Provide the (X, Y) coordinate of the cell's center where the given text is located.  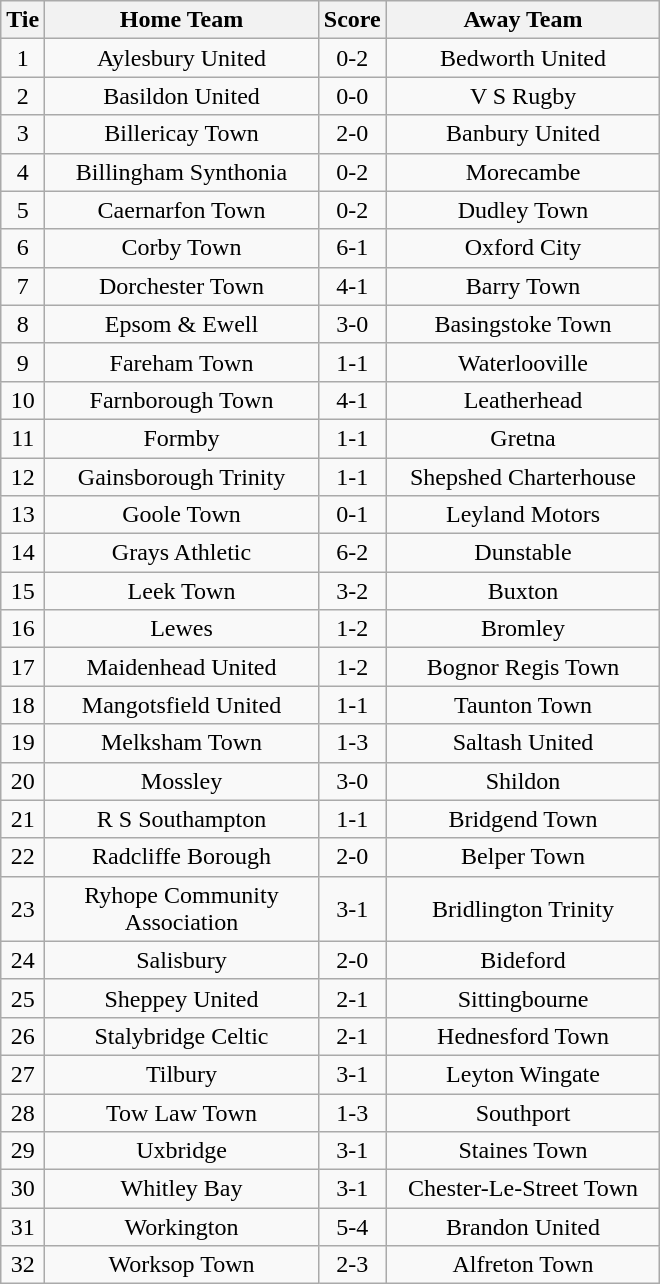
23 (23, 908)
Staines Town (523, 1151)
Corby Town (182, 248)
Morecambe (523, 172)
17 (23, 667)
Gretna (523, 438)
Leatherhead (523, 400)
Taunton Town (523, 705)
Ryhope Community Association (182, 908)
5-4 (352, 1227)
21 (23, 819)
Worksop Town (182, 1265)
Salisbury (182, 960)
30 (23, 1189)
Bedworth United (523, 58)
3 (23, 134)
22 (23, 857)
Tow Law Town (182, 1113)
Uxbridge (182, 1151)
Hednesford Town (523, 1036)
0-1 (352, 515)
Belper Town (523, 857)
Dudley Town (523, 210)
Chester-Le-Street Town (523, 1189)
Leyland Motors (523, 515)
6 (23, 248)
1 (23, 58)
Sittingbourne (523, 998)
Radcliffe Borough (182, 857)
Farnborough Town (182, 400)
Whitley Bay (182, 1189)
Banbury United (523, 134)
31 (23, 1227)
Dunstable (523, 553)
R S Southampton (182, 819)
11 (23, 438)
Bognor Regis Town (523, 667)
2 (23, 96)
Goole Town (182, 515)
27 (23, 1074)
16 (23, 629)
10 (23, 400)
Bromley (523, 629)
Alfreton Town (523, 1265)
Shepshed Charterhouse (523, 477)
15 (23, 591)
Billericay Town (182, 134)
Score (352, 20)
Home Team (182, 20)
Fareham Town (182, 362)
20 (23, 781)
24 (23, 960)
Basingstoke Town (523, 324)
Gainsborough Trinity (182, 477)
Grays Athletic (182, 553)
Mangotsfield United (182, 705)
6-2 (352, 553)
Shildon (523, 781)
2-3 (352, 1265)
18 (23, 705)
Basildon United (182, 96)
29 (23, 1151)
Away Team (523, 20)
Epsom & Ewell (182, 324)
Saltash United (523, 743)
Southport (523, 1113)
Lewes (182, 629)
V S Rugby (523, 96)
3-2 (352, 591)
7 (23, 286)
Waterlooville (523, 362)
Caernarfon Town (182, 210)
Formby (182, 438)
9 (23, 362)
Billingham Synthonia (182, 172)
Bridlington Trinity (523, 908)
0-0 (352, 96)
Dorchester Town (182, 286)
Leek Town (182, 591)
12 (23, 477)
4 (23, 172)
Workington (182, 1227)
Bridgend Town (523, 819)
6-1 (352, 248)
Leyton Wingate (523, 1074)
28 (23, 1113)
Mossley (182, 781)
5 (23, 210)
8 (23, 324)
Stalybridge Celtic (182, 1036)
Tilbury (182, 1074)
25 (23, 998)
Oxford City (523, 248)
Tie (23, 20)
Barry Town (523, 286)
Sheppey United (182, 998)
Aylesbury United (182, 58)
Maidenhead United (182, 667)
Bideford (523, 960)
Melksham Town (182, 743)
13 (23, 515)
Buxton (523, 591)
26 (23, 1036)
Brandon United (523, 1227)
14 (23, 553)
32 (23, 1265)
19 (23, 743)
